Locate the cell with the specified text and output its (X, Y) center coordinate. 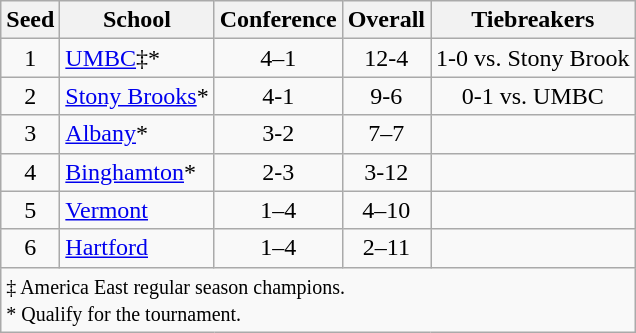
4 (30, 172)
7–7 (386, 134)
2–11 (386, 248)
Tiebreakers (533, 20)
3-12 (386, 172)
Conference (278, 20)
3-2 (278, 134)
0-1 vs. UMBC (533, 96)
‡ America East regular season champions.* Qualify for the tournament. (318, 300)
6 (30, 248)
4–10 (386, 210)
12-4 (386, 58)
1 (30, 58)
UMBC‡* (137, 58)
Albany* (137, 134)
Stony Brooks* (137, 96)
1-0 vs. Stony Brook (533, 58)
9-6 (386, 96)
4–1 (278, 58)
Hartford (137, 248)
3 (30, 134)
4-1 (278, 96)
5 (30, 210)
Binghamton* (137, 172)
2 (30, 96)
Vermont (137, 210)
2-3 (278, 172)
School (137, 20)
Overall (386, 20)
Seed (30, 20)
